Output the (X, Y) coordinate of the center of the cell containing the given text.  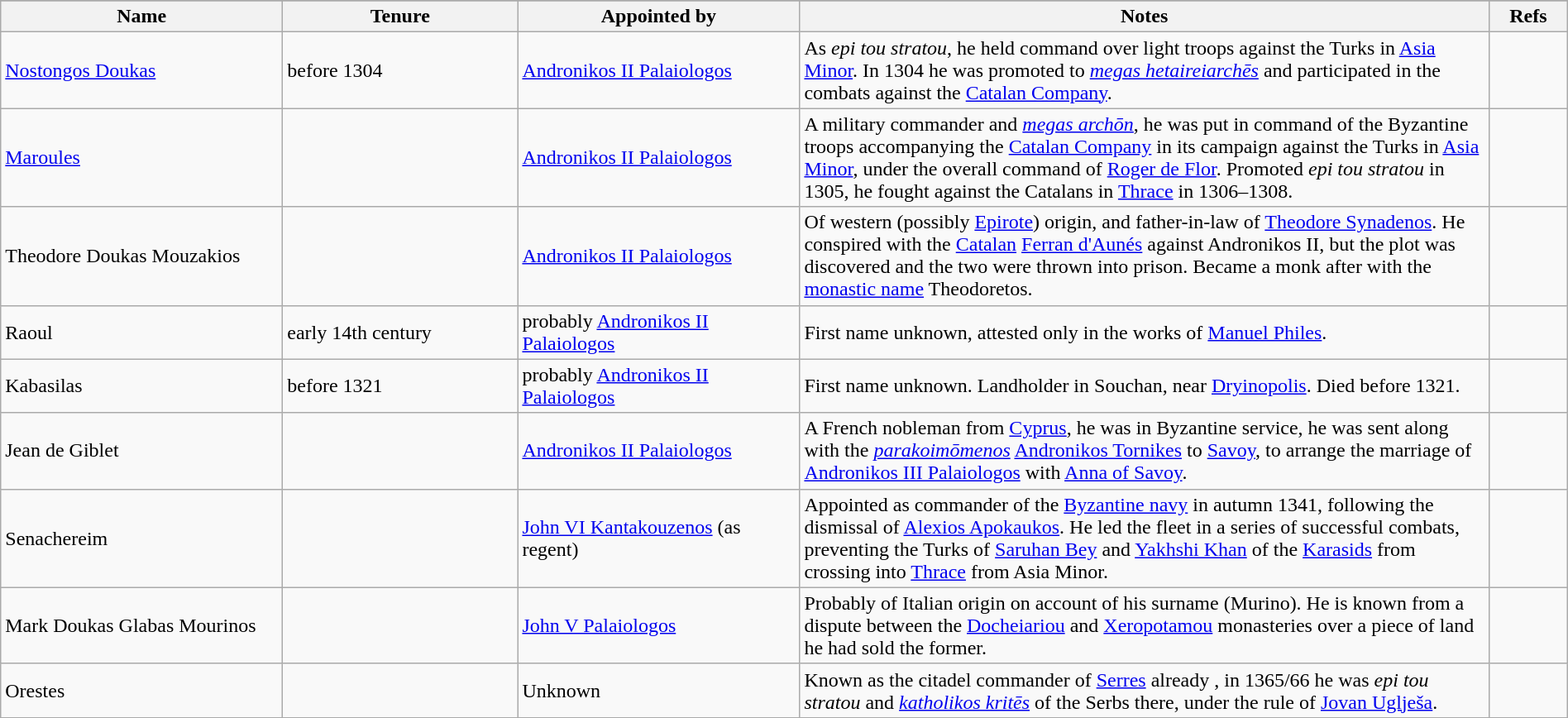
Nostongos Doukas (142, 70)
Mark Doukas Glabas Mourinos (142, 625)
Unknown (658, 690)
John VI Kantakouzenos (as regent) (658, 538)
First name unknown, attested only in the works of Manuel Philes. (1145, 333)
Jean de Giblet (142, 451)
First name unknown. Landholder in Souchan, near Dryinopolis. Died before 1321. (1145, 385)
early 14th century (400, 333)
Refs (1528, 17)
Tenure (400, 17)
Theodore Doukas Mouzakios (142, 256)
Name (142, 17)
Appointed by (658, 17)
Senachereim (142, 538)
before 1304 (400, 70)
Notes (1145, 17)
Kabasilas (142, 385)
Orestes (142, 690)
before 1321 (400, 385)
Raoul (142, 333)
John V Palaiologos (658, 625)
Maroules (142, 157)
